Capture the cell that displays the provided text and extract its (X, Y) central coordinate. 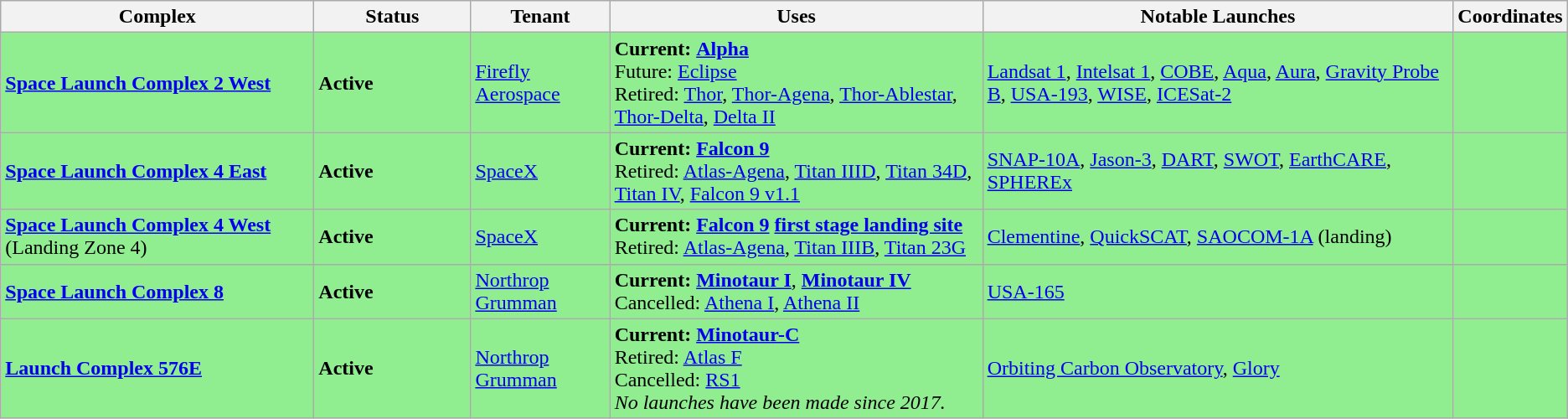
Coordinates (1510, 17)
Launch Complex 576E (157, 369)
Space Launch Complex 2 West (157, 82)
USA-165 (1218, 292)
Current: Falcon 9Retired: Atlas-Agena, Titan IIID, Titan 34D, Titan IV, Falcon 9 v1.1 (796, 171)
Landsat 1, Intelsat 1, COBE, Aqua, Aura, Gravity Probe B, USA-193, WISE, ICESat-2 (1218, 82)
Current: Falcon 9 first stage landing siteRetired: Atlas-Agena, Titan IIIB, Titan 23G (796, 236)
Orbiting Carbon Observatory, Glory (1218, 369)
Space Launch Complex 4 East (157, 171)
Clementine, QuickSCAT, SAOCOM-1A (landing) (1218, 236)
Uses (796, 17)
Firefly Aerospace (540, 82)
Current: Minotaur-CRetired: Atlas FCancelled: RS1No launches have been made since 2017. (796, 369)
Current: AlphaFuture: EclipseRetired: Thor, Thor-Agena, Thor-Ablestar, Thor-Delta, Delta II (796, 82)
Current: Minotaur I, Minotaur IVCancelled: Athena I, Athena II (796, 292)
Space Launch Complex 4 West(Landing Zone 4) (157, 236)
Complex (157, 17)
SNAP-10A, Jason-3, DART, SWOT, EarthCARE, SPHEREx (1218, 171)
Status (392, 17)
Tenant (540, 17)
Space Launch Complex 8 (157, 292)
Notable Launches (1218, 17)
